Capture the cell that displays the provided text and extract its (X, Y) central coordinate. 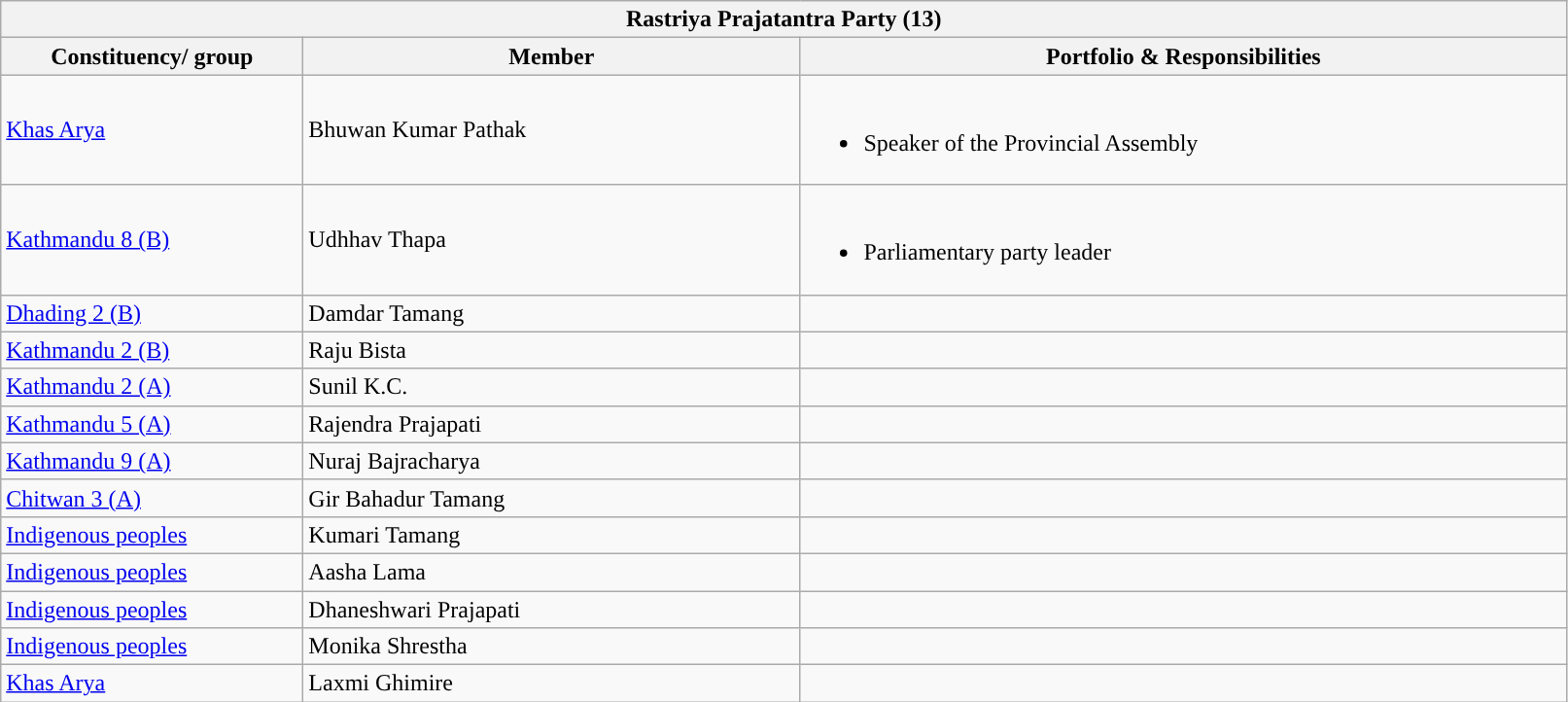
Kathmandu 8 (B) (152, 239)
Aasha Lama (552, 572)
Speaker of the Provincial Assembly (1184, 130)
Kathmandu 2 (A) (152, 387)
Kumari Tamang (552, 535)
Kathmandu 5 (A) (152, 424)
Kathmandu 9 (A) (152, 461)
Gir Bahadur Tamang (552, 498)
Portfolio & Responsibilities (1184, 56)
Dhaneshwari Prajapati (552, 610)
Monika Shrestha (552, 647)
Chitwan 3 (A) (152, 498)
Member (552, 56)
Dhading 2 (B) (152, 313)
Udhhav Thapa (552, 239)
Parliamentary party leader (1184, 239)
Rastriya Prajatantra Party (13) (784, 19)
Rajendra Prajapati (552, 424)
Bhuwan Kumar Pathak (552, 130)
Laxmi Ghimire (552, 684)
Damdar Tamang (552, 313)
Sunil K.C. (552, 387)
Kathmandu 2 (B) (152, 350)
Nuraj Bajracharya (552, 461)
Raju Bista (552, 350)
Constituency/ group (152, 56)
